Detect which cell encompasses the target text, then output its (X, Y) center coordinate. 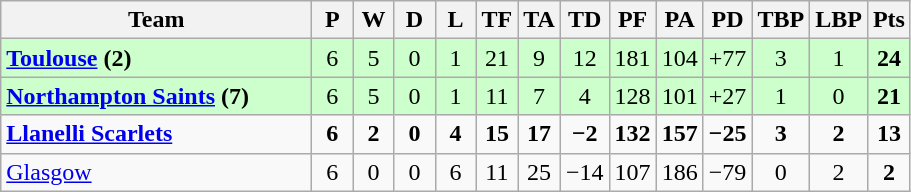
Northampton Saints (7) (156, 96)
25 (540, 172)
Llanelli Scarlets (156, 134)
181 (632, 58)
LBP (839, 20)
−25 (728, 134)
TA (540, 20)
7 (540, 96)
12 (584, 58)
+27 (728, 96)
107 (632, 172)
+77 (728, 58)
24 (888, 58)
W (374, 20)
101 (680, 96)
9 (540, 58)
L (456, 20)
Glasgow (156, 172)
PF (632, 20)
17 (540, 134)
TF (497, 20)
Toulouse (2) (156, 58)
157 (680, 134)
15 (497, 134)
128 (632, 96)
−79 (728, 172)
−2 (584, 134)
Team (156, 20)
TD (584, 20)
−14 (584, 172)
132 (632, 134)
P (332, 20)
PD (728, 20)
PA (680, 20)
13 (888, 134)
TBP (781, 20)
186 (680, 172)
104 (680, 58)
D (414, 20)
Pts (888, 20)
